Locate the cell with the specified text and output its [X, Y] center coordinate. 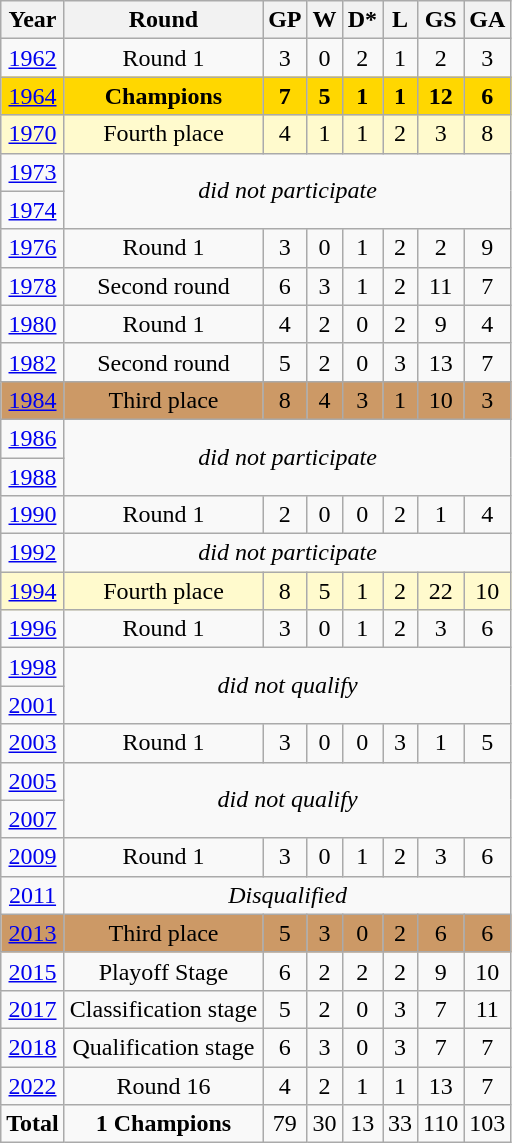
2017 [33, 1009]
1973 [33, 172]
D* [362, 20]
1974 [33, 210]
1970 [33, 134]
2005 [33, 781]
Qualification stage [163, 1047]
2011 [33, 895]
Round 16 [163, 1085]
33 [400, 1124]
2009 [33, 857]
2022 [33, 1085]
1992 [33, 553]
79 [285, 1124]
2001 [33, 705]
1 Champions [163, 1124]
110 [441, 1124]
Champions [163, 96]
30 [324, 1124]
Year [33, 20]
GA [488, 20]
1990 [33, 515]
Classification stage [163, 1009]
Round [163, 20]
1994 [33, 591]
103 [488, 1124]
2013 [33, 933]
1978 [33, 286]
1962 [33, 58]
22 [441, 591]
W [324, 20]
Playoff Stage [163, 971]
1988 [33, 477]
2007 [33, 819]
1976 [33, 248]
2018 [33, 1047]
12 [441, 96]
Total [33, 1124]
1982 [33, 362]
Disqualified [288, 895]
2003 [33, 743]
GP [285, 20]
1980 [33, 324]
1998 [33, 667]
GS [441, 20]
1986 [33, 438]
1964 [33, 96]
2015 [33, 971]
L [400, 20]
1984 [33, 400]
1996 [33, 629]
